Return the [X, Y] coordinate for the center point of the cell that contains the specified text.  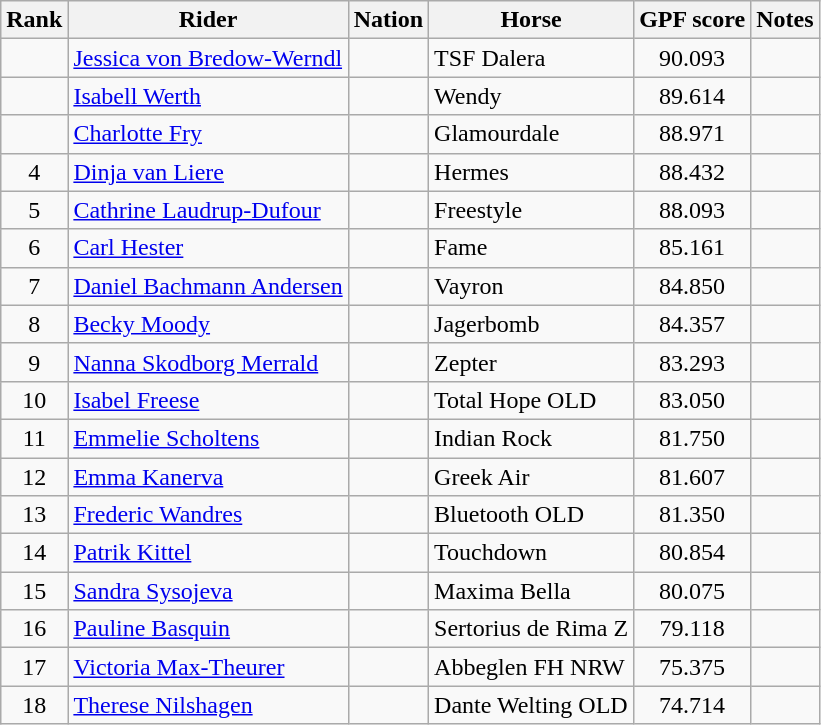
Jagerbomb [532, 324]
17 [34, 667]
Therese Nilshagen [208, 705]
84.850 [692, 286]
Jessica von Bredow-Werndl [208, 58]
Fame [532, 248]
9 [34, 362]
Patrik Kittel [208, 553]
Daniel Bachmann Andersen [208, 286]
81.350 [692, 515]
Zepter [532, 362]
Emma Kanerva [208, 477]
Abbeglen FH NRW [532, 667]
89.614 [692, 96]
83.050 [692, 400]
GPF score [692, 20]
Glamourdale [532, 134]
6 [34, 248]
Sertorius de Rima Z [532, 629]
12 [34, 477]
Isabel Freese [208, 400]
Cathrine Laudrup-Dufour [208, 210]
88.971 [692, 134]
Dante Welting OLD [532, 705]
Isabell Werth [208, 96]
18 [34, 705]
Rank [34, 20]
Freestyle [532, 210]
75.375 [692, 667]
11 [34, 438]
8 [34, 324]
79.118 [692, 629]
83.293 [692, 362]
5 [34, 210]
74.714 [692, 705]
Dinja van Liere [208, 172]
Touchdown [532, 553]
Emmelie Scholtens [208, 438]
Rider [208, 20]
90.093 [692, 58]
80.854 [692, 553]
Nanna Skodborg Merrald [208, 362]
14 [34, 553]
Frederic Wandres [208, 515]
Bluetooth OLD [532, 515]
Sandra Sysojeva [208, 591]
Notes [785, 20]
Indian Rock [532, 438]
7 [34, 286]
81.607 [692, 477]
Nation [388, 20]
88.432 [692, 172]
15 [34, 591]
13 [34, 515]
Charlotte Fry [208, 134]
Vayron [532, 286]
88.093 [692, 210]
16 [34, 629]
Pauline Basquin [208, 629]
Victoria Max-Theurer [208, 667]
4 [34, 172]
85.161 [692, 248]
Greek Air [532, 477]
Wendy [532, 96]
Maxima Bella [532, 591]
10 [34, 400]
TSF Dalera [532, 58]
80.075 [692, 591]
Hermes [532, 172]
Becky Moody [208, 324]
Horse [532, 20]
81.750 [692, 438]
Total Hope OLD [532, 400]
84.357 [692, 324]
Carl Hester [208, 248]
